Identify which cell holds the provided text, then report its [X, Y] central coordinate. 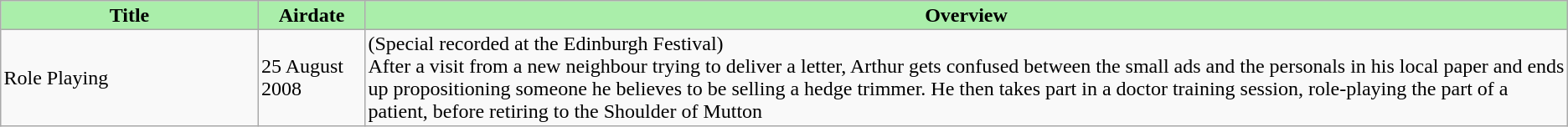
25 August 2008 [312, 78]
Overview [967, 15]
Role Playing [130, 78]
Airdate [312, 15]
Title [130, 15]
